Pinpoint the cell where the given text exists, returning its (x, y) midpoint coordinate. 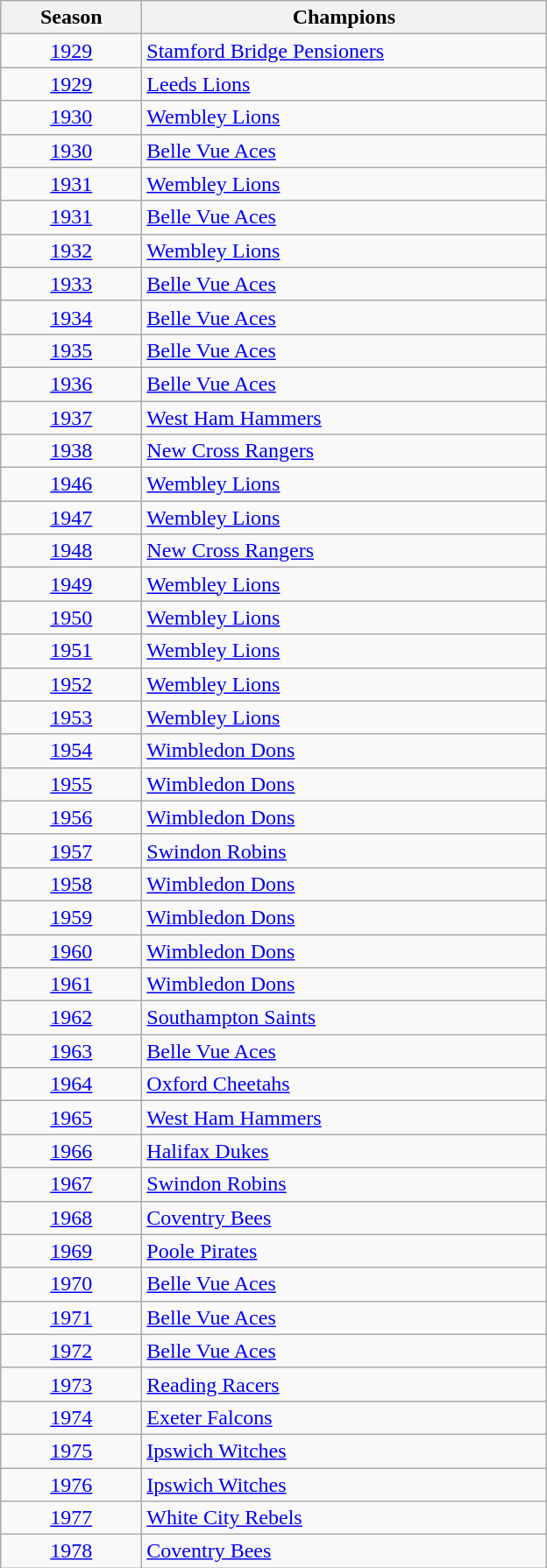
1970 (72, 1284)
1960 (72, 950)
1971 (72, 1317)
1949 (72, 584)
1965 (72, 1118)
1961 (72, 985)
1973 (72, 1384)
1938 (72, 451)
1937 (72, 418)
White City Rebels (344, 1518)
Reading Racers (344, 1384)
1957 (72, 851)
1958 (72, 884)
1935 (72, 350)
Poole Pirates (344, 1251)
1932 (72, 251)
Stamford Bridge Pensioners (344, 51)
1952 (72, 684)
1974 (72, 1417)
1954 (72, 751)
Oxford Cheetahs (344, 1084)
1964 (72, 1084)
1934 (72, 317)
1962 (72, 1018)
1950 (72, 618)
1947 (72, 518)
1948 (72, 551)
1946 (72, 484)
1972 (72, 1351)
1968 (72, 1218)
1975 (72, 1451)
1963 (72, 1051)
1977 (72, 1518)
Exeter Falcons (344, 1417)
1978 (72, 1551)
1956 (72, 817)
1967 (72, 1184)
Halifax Dukes (344, 1151)
1953 (72, 717)
1936 (72, 384)
Leeds Lions (344, 84)
1933 (72, 284)
1955 (72, 784)
Champions (344, 18)
1951 (72, 651)
Southampton Saints (344, 1018)
Season (72, 18)
1969 (72, 1251)
1976 (72, 1485)
1959 (72, 917)
1966 (72, 1151)
